Locate the cell with the specified text and output its (X, Y) center coordinate. 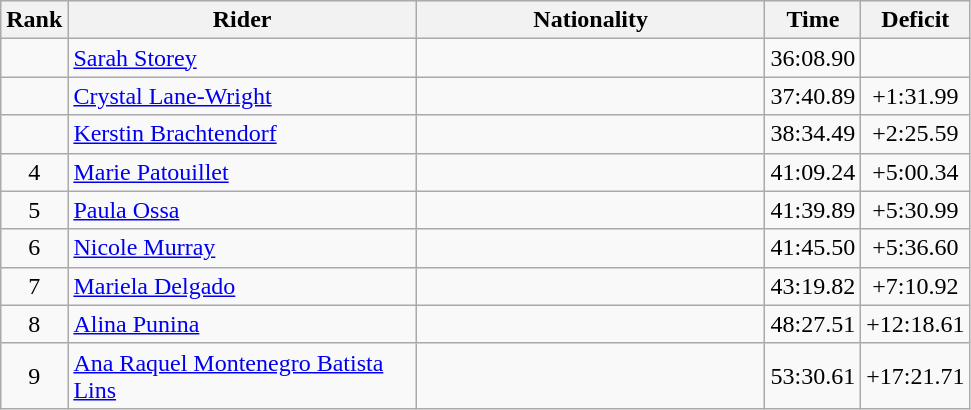
+2:25.59 (916, 134)
Alina Punina (242, 324)
48:27.51 (813, 324)
Time (813, 20)
43:19.82 (813, 286)
+5:30.99 (916, 210)
Marie Patouillet (242, 172)
Rank (34, 20)
+12:18.61 (916, 324)
Ana Raquel Montenegro Batista Lins (242, 376)
+7:10.92 (916, 286)
Nicole Murray (242, 248)
Paula Ossa (242, 210)
Mariela Delgado (242, 286)
37:40.89 (813, 96)
Sarah Storey (242, 58)
41:09.24 (813, 172)
+17:21.71 (916, 376)
Rider (242, 20)
53:30.61 (813, 376)
8 (34, 324)
6 (34, 248)
5 (34, 210)
+5:00.34 (916, 172)
41:39.89 (813, 210)
Nationality (590, 20)
+5:36.60 (916, 248)
36:08.90 (813, 58)
7 (34, 286)
38:34.49 (813, 134)
4 (34, 172)
41:45.50 (813, 248)
Crystal Lane-Wright (242, 96)
Deficit (916, 20)
+1:31.99 (916, 96)
9 (34, 376)
Kerstin Brachtendorf (242, 134)
